Return (x, y) of the center of cell containing provided text 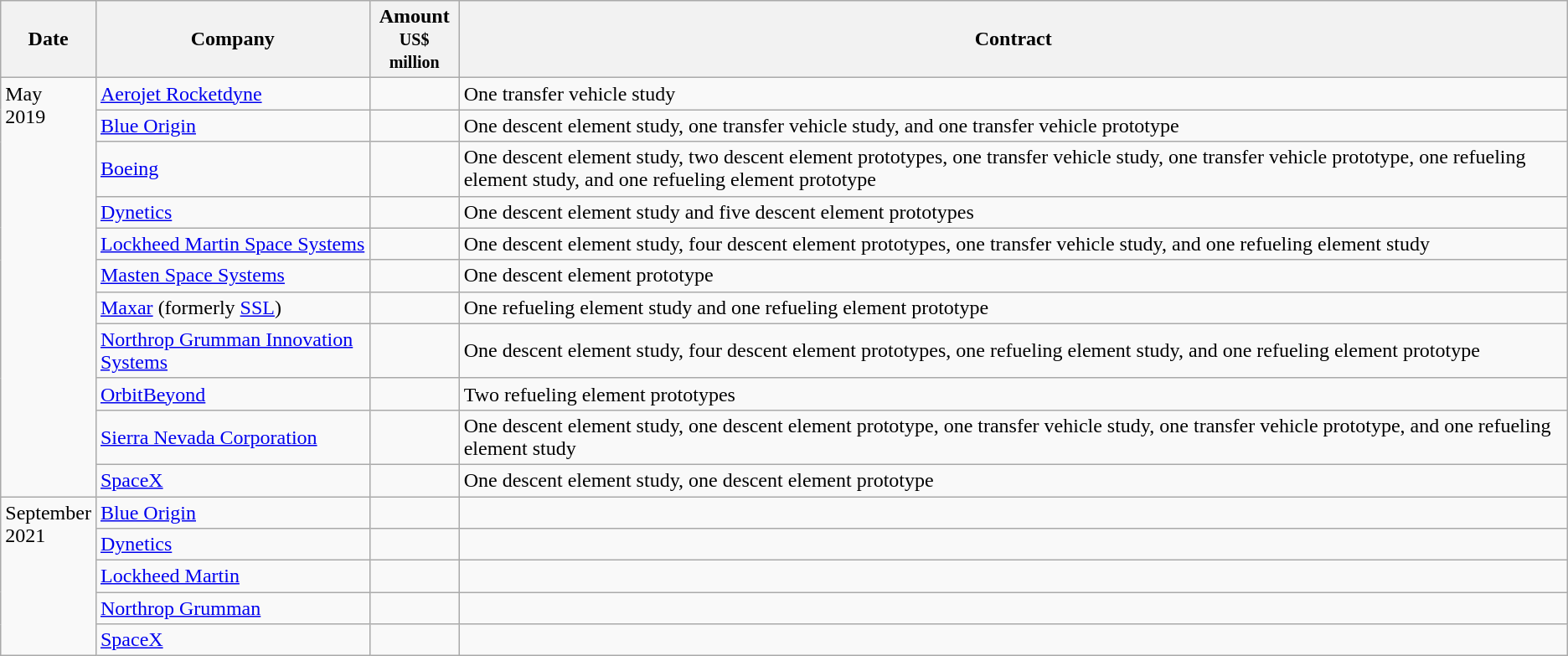
One descent element study, four descent element prototypes, one transfer vehicle study, and one refueling element study (1014, 244)
Sierra Nevada Corporation (233, 437)
Date (49, 39)
One descent element study, four descent element prototypes, one refueling element study, and one refueling element prototype (1014, 350)
Northrop Grumman Innovation Systems (233, 350)
AmountUS$ million (414, 39)
Lockheed Martin Space Systems (233, 244)
Two refueling element prototypes (1014, 394)
One descent element study, one descent element prototype (1014, 480)
One descent element study, one descent element prototype, one transfer vehicle study, one transfer vehicle prototype, and one refueling element study (1014, 437)
Masten Space Systems (233, 276)
Boeing (233, 169)
One descent element study, one transfer vehicle study, and one transfer vehicle prototype (1014, 126)
Lockheed Martin (233, 576)
Aerojet Rocketdyne (233, 94)
Northrop Grumman (233, 608)
One refueling element study and one refueling element prototype (1014, 307)
One transfer vehicle study (1014, 94)
September2021 (49, 576)
One descent element prototype (1014, 276)
Maxar (formerly SSL) (233, 307)
OrbitBeyond (233, 394)
Contract (1014, 39)
One descent element study and five descent element prototypes (1014, 212)
Company (233, 39)
May2019 (49, 287)
